Locate the cell with the specified text and output its (x, y) center coordinate. 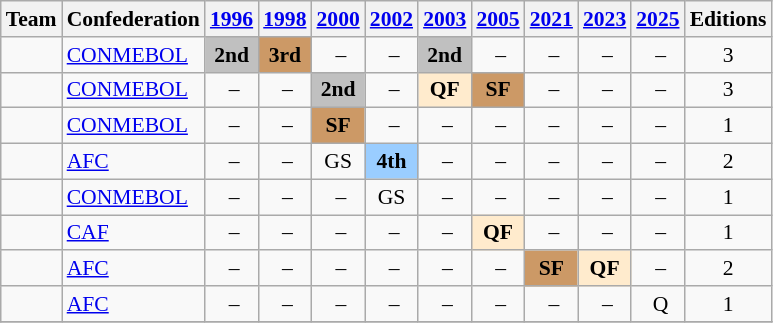
2003 (444, 19)
2005 (498, 19)
Team (32, 19)
2000 (338, 19)
2021 (552, 19)
CAF (134, 233)
4th (392, 162)
Confederation (134, 19)
1998 (284, 19)
Q (658, 304)
3rd (284, 55)
2025 (658, 19)
2002 (392, 19)
1996 (232, 19)
2023 (604, 19)
Editions (728, 19)
